Locate the cell with the specified text and output its (X, Y) center coordinate. 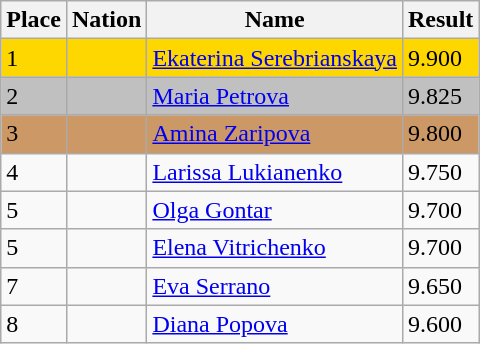
9.825 (440, 96)
1 (34, 58)
Name (275, 20)
Larissa Lukianenko (275, 172)
Ekaterina Serebrianskaya (275, 58)
9.900 (440, 58)
Result (440, 20)
Eva Serrano (275, 286)
9.600 (440, 324)
Place (34, 20)
9.800 (440, 134)
3 (34, 134)
Maria Petrova (275, 96)
2 (34, 96)
4 (34, 172)
9.750 (440, 172)
Amina Zaripova (275, 134)
Elena Vitrichenko (275, 248)
8 (34, 324)
Nation (106, 20)
Olga Gontar (275, 210)
7 (34, 286)
Diana Popova (275, 324)
9.650 (440, 286)
